Find where the given text appears and provide that cell's center as [X, Y] coordinate. 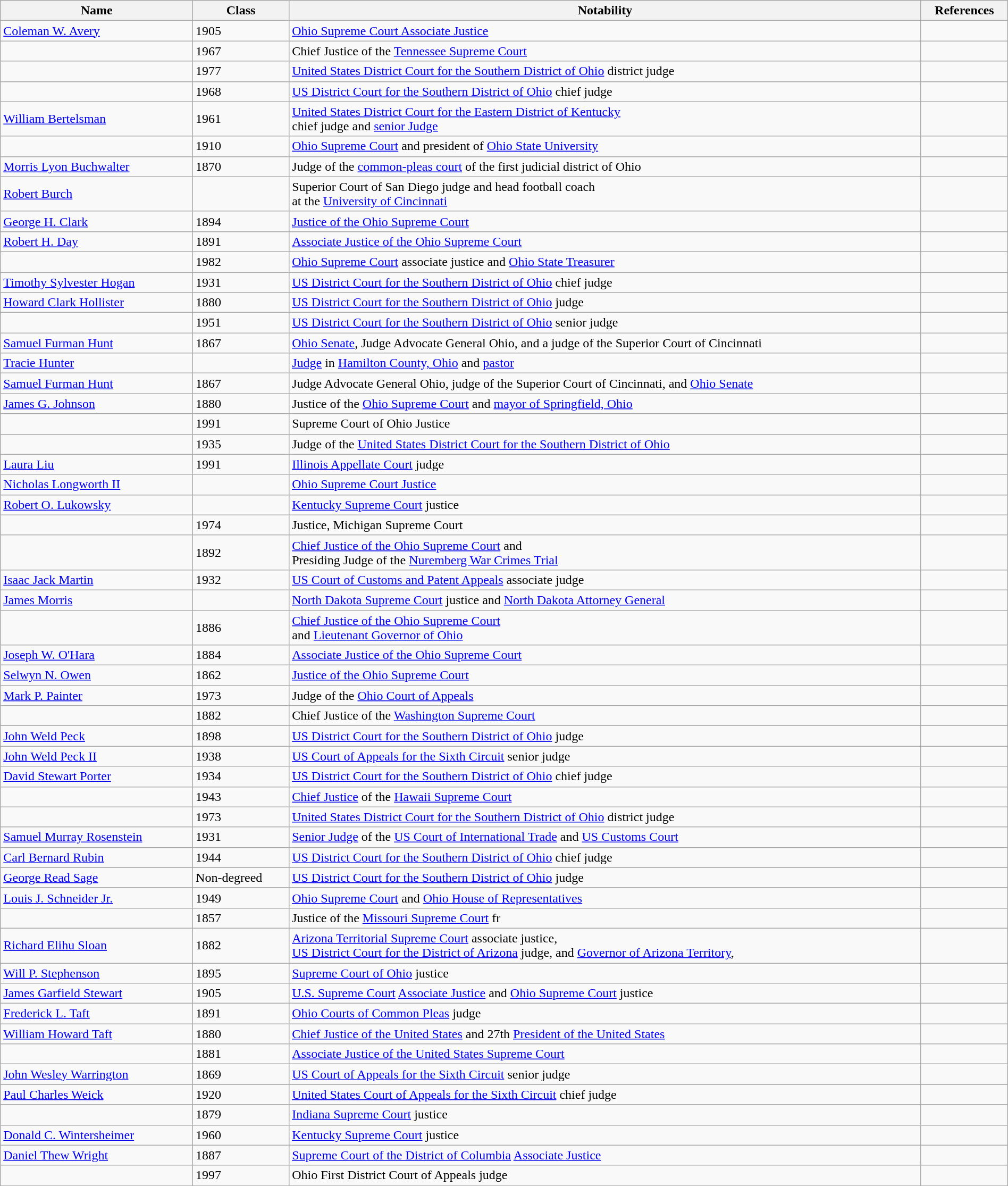
Ohio Supreme Court and Ohio House of Representatives [605, 898]
Louis J. Schneider Jr. [97, 898]
Mark P. Painter [97, 696]
1892 [241, 552]
John Wesley Warrington [97, 1074]
Chief Justice of the Tennessee Supreme Court [605, 51]
North Dakota Supreme Court justice and North Dakota Attorney General [605, 600]
William Howard Taft [97, 1034]
1960 [241, 1135]
1920 [241, 1095]
Ohio Supreme Court Associate Justice [605, 31]
Morris Lyon Buchwalter [97, 166]
1938 [241, 756]
Chief Justice of the Washington Supreme Court [605, 716]
Non-degreed [241, 878]
Justice of the Missouri Supreme Court fr [605, 918]
1967 [241, 51]
Coleman W. Avery [97, 31]
US Court of Customs and Patent Appeals associate judge [605, 580]
Chief Justice of the United States and 27th President of the United States [605, 1034]
Donald C. Wintersheimer [97, 1135]
1869 [241, 1074]
1884 [241, 655]
Laura Liu [97, 464]
John Weld Peck II [97, 756]
Will P. Stephenson [97, 973]
1932 [241, 580]
Chief Justice of the Ohio Supreme Courtand Lieutenant Governor of Ohio [605, 628]
1881 [241, 1054]
Tracie Hunter [97, 363]
Chief Justice of the Hawaii Supreme Court [605, 797]
Nicholas Longworth II [97, 485]
Ohio Courts of Common Pleas judge [605, 1014]
Howard Clark Hollister [97, 303]
Robert Burch [97, 194]
Superior Court of San Diego judge and head football coachat the University of Cincinnati [605, 194]
1944 [241, 857]
Selwyn N. Owen [97, 675]
William Bertelsman [97, 119]
Judge of the common-pleas court of the first judicial district of Ohio [605, 166]
John Weld Peck [97, 736]
Judge of the Ohio Court of Appeals [605, 696]
Illinois Appellate Court judge [605, 464]
Supreme Court of Ohio justice [605, 973]
Robert O. Lukowsky [97, 505]
Supreme Court of the District of Columbia Associate Justice [605, 1155]
Ohio Supreme Court and president of Ohio State University [605, 146]
Samuel Murray Rosenstein [97, 837]
Judge of the United States District Court for the Southern District of Ohio [605, 444]
1935 [241, 444]
George Read Sage [97, 878]
1862 [241, 675]
References [964, 11]
U.S. Supreme Court Associate Justice and Ohio Supreme Court justice [605, 993]
1898 [241, 736]
Justice of the Ohio Supreme Court and mayor of Springfield, Ohio [605, 404]
James Garfield Stewart [97, 993]
Associate Justice of the United States Supreme Court [605, 1054]
Joseph W. O'Hara [97, 655]
1870 [241, 166]
Judge in Hamilton County, Ohio and pastor [605, 363]
United States District Court for the Eastern District of Kentuckychief judge and senior Judge [605, 119]
Timothy Sylvester Hogan [97, 282]
Justice, Michigan Supreme Court [605, 525]
1961 [241, 119]
1894 [241, 221]
James Morris [97, 600]
Carl Bernard Rubin [97, 857]
1879 [241, 1115]
Ohio First District Court of Appeals judge [605, 1175]
Supreme Court of Ohio Justice [605, 424]
1982 [241, 262]
Robert H. Day [97, 241]
Ohio Supreme Court associate justice and Ohio State Treasurer [605, 262]
1895 [241, 973]
Ohio Senate, Judge Advocate General Ohio, and a judge of the Superior Court of Cincinnati [605, 343]
Paul Charles Weick [97, 1095]
1977 [241, 71]
1997 [241, 1175]
1951 [241, 323]
Judge Advocate General Ohio, judge of the Superior Court of Cincinnati, and Ohio Senate [605, 383]
1949 [241, 898]
James G. Johnson [97, 404]
1934 [241, 776]
Notability [605, 11]
1974 [241, 525]
Frederick L. Taft [97, 1014]
Class [241, 11]
George H. Clark [97, 221]
Isaac Jack Martin [97, 580]
Arizona Territorial Supreme Court associate justice,US District Court for the District of Arizona judge, and Governor of Arizona Territory, [605, 946]
1857 [241, 918]
David Stewart Porter [97, 776]
US District Court for the Southern District of Ohio senior judge [605, 323]
1886 [241, 628]
Ohio Supreme Court Justice [605, 485]
Indiana Supreme Court justice [605, 1115]
Daniel Thew Wright [97, 1155]
1968 [241, 91]
1887 [241, 1155]
1910 [241, 146]
Name [97, 11]
Senior Judge of the US Court of International Trade and US Customs Court [605, 837]
Richard Elihu Sloan [97, 946]
Chief Justice of the Ohio Supreme Court andPresiding Judge of the Nuremberg War Crimes Trial [605, 552]
1943 [241, 797]
United States Court of Appeals for the Sixth Circuit chief judge [605, 1095]
